Locate the cell with the specified text and output its (X, Y) center coordinate. 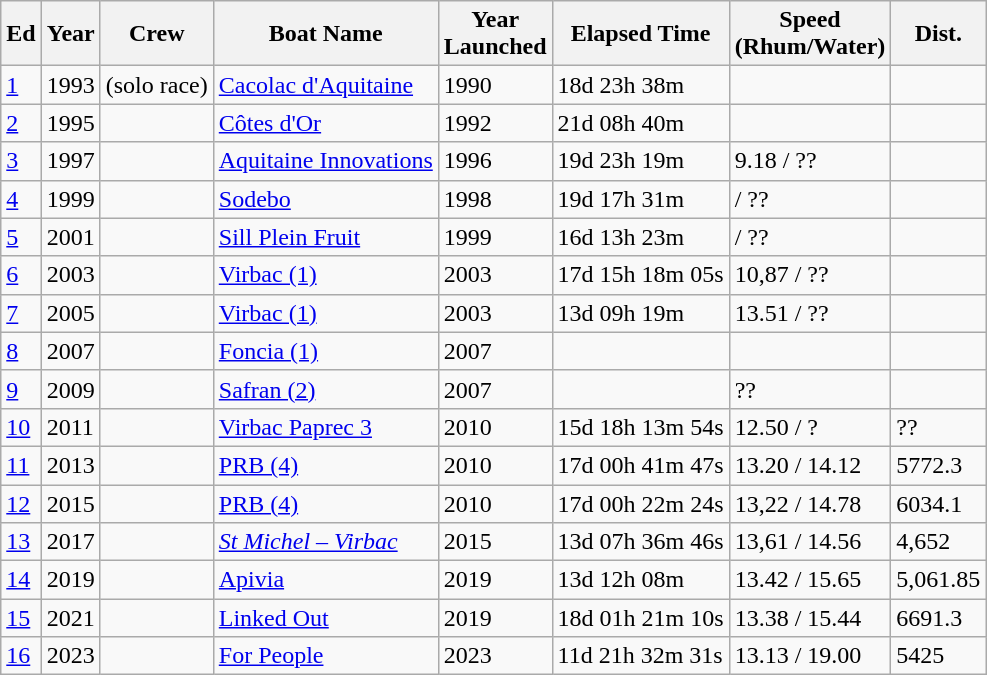
Foncia (1) (326, 351)
Côtes d'Or (326, 123)
For People (326, 656)
13,61 / 14.56 (810, 542)
9 (21, 389)
5 (21, 237)
10 (21, 427)
2021 (70, 618)
2001 (70, 237)
17d 15h 18m 05s (640, 275)
13.20 / 14.12 (810, 465)
17d 00h 22m 24s (640, 503)
Linked Out (326, 618)
13 (21, 542)
Virbac Paprec 3 (326, 427)
15 (21, 618)
21d 08h 40m (640, 123)
15d 18h 13m 54s (640, 427)
13d 07h 36m 46s (640, 542)
Speed(Rhum/Water) (810, 34)
Sodebo (326, 199)
6034.1 (938, 503)
13.51 / ?? (810, 313)
2017 (70, 542)
13d 12h 08m (640, 580)
5425 (938, 656)
1990 (495, 85)
11d 21h 32m 31s (640, 656)
2013 (70, 465)
3 (21, 161)
Safran (2) (326, 389)
13d 09h 19m (640, 313)
Sill Plein Fruit (326, 237)
Aquitaine Innovations (326, 161)
St Michel – Virbac (326, 542)
YearLaunched (495, 34)
1992 (495, 123)
11 (21, 465)
18d 01h 21m 10s (640, 618)
2 (21, 123)
2009 (70, 389)
2011 (70, 427)
13,22 / 14.78 (810, 503)
13.13 / 19.00 (810, 656)
Apivia (326, 580)
Year (70, 34)
(solo race) (156, 85)
17d 00h 41m 47s (640, 465)
1996 (495, 161)
9.18 / ?? (810, 161)
12 (21, 503)
5,061.85 (938, 580)
1998 (495, 199)
13.42 / 15.65 (810, 580)
6 (21, 275)
1 (21, 85)
Boat Name (326, 34)
16d 13h 23m (640, 237)
Elapsed Time (640, 34)
8 (21, 351)
16 (21, 656)
Crew (156, 34)
18d 23h 38m (640, 85)
1995 (70, 123)
Dist. (938, 34)
7 (21, 313)
1993 (70, 85)
10,87 / ?? (810, 275)
2005 (70, 313)
6691.3 (938, 618)
19d 23h 19m (640, 161)
13.38 / 15.44 (810, 618)
4,652 (938, 542)
19d 17h 31m (640, 199)
12.50 / ? (810, 427)
14 (21, 580)
Ed (21, 34)
4 (21, 199)
1997 (70, 161)
Cacolac d'Aquitaine (326, 85)
5772.3 (938, 465)
